Identify which cell holds the provided text, then report its [X, Y] central coordinate. 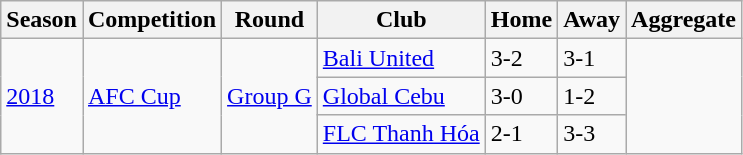
Group G [270, 96]
3-3 [592, 134]
2018 [42, 96]
Round [270, 20]
Club [401, 20]
3-1 [592, 58]
Competition [152, 20]
Aggregate [684, 20]
3-2 [521, 58]
Home [521, 20]
AFC Cup [152, 96]
3-0 [521, 96]
Bali United [401, 58]
Away [592, 20]
1-2 [592, 96]
Global Cebu [401, 96]
FLC Thanh Hóa [401, 134]
Season [42, 20]
2-1 [521, 134]
